Output the (x, y) coordinate of the center of the cell containing the given text.  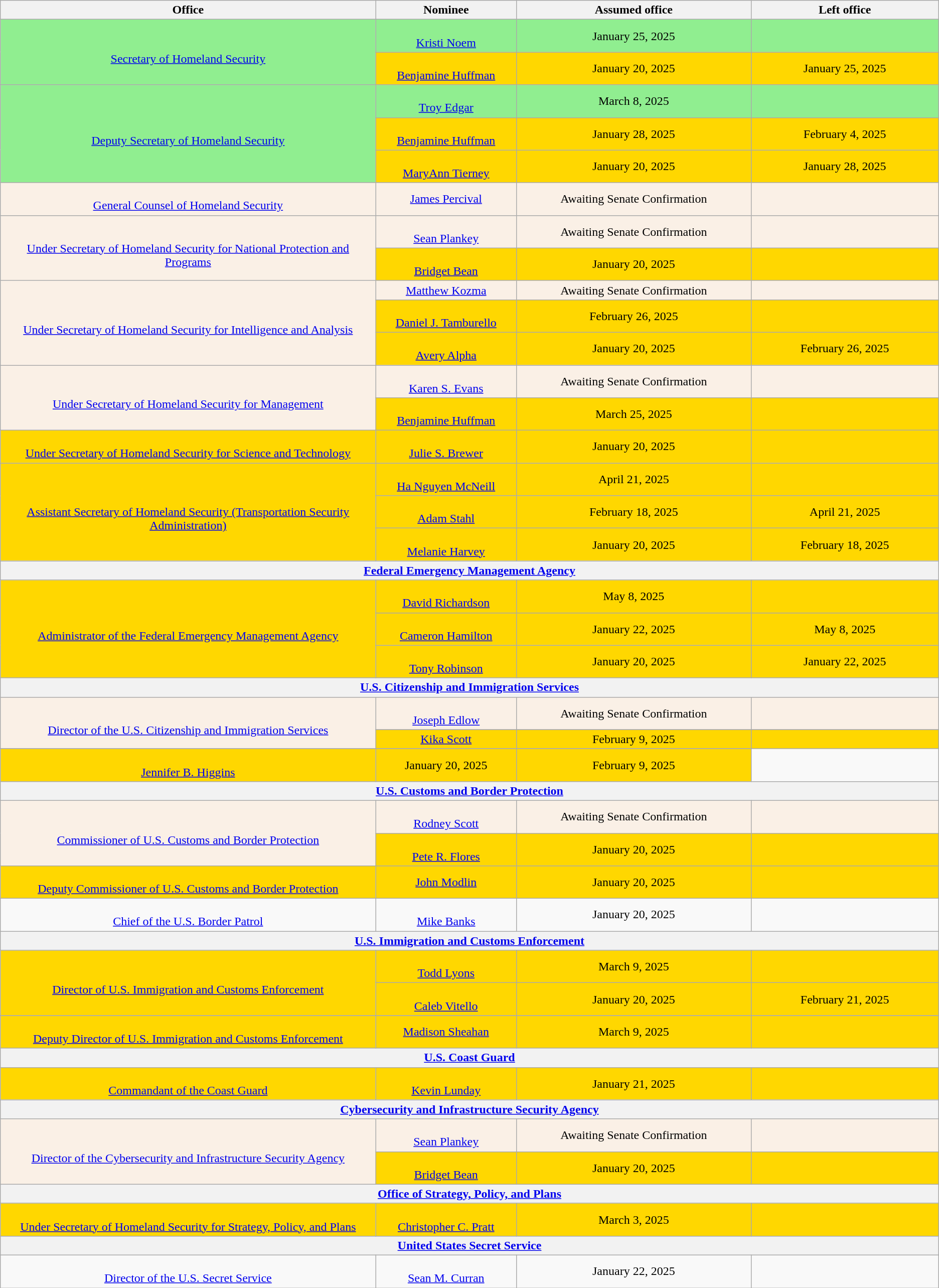
Assistant Secretary of Homeland Security (Transportation Security Administration) (188, 512)
Melanie Harvey (446, 545)
U.S. Customs and Border Protection (469, 791)
Left office (845, 10)
MaryAnn Tierney (446, 167)
Nominee (446, 10)
January 21, 2025 (634, 1084)
Under Secretary of Homeland Security for Intelligence and Analysis (188, 323)
Deputy Director of U.S. Immigration and Customs Enforcement (188, 1032)
Office (188, 10)
Sean M. Curran (446, 1271)
Under Secretary of Homeland Security for Management (188, 398)
February 21, 2025 (845, 999)
Director of the U.S. Secret Service (188, 1271)
Federal Emergency Management Agency (469, 570)
Director of the Cybersecurity and Infrastructure Security Agency (188, 1152)
Mike Banks (446, 915)
Jennifer B. Higgins (188, 765)
Rodney Scott (446, 817)
Daniel J. Tamburello (446, 316)
Karen S. Evans (446, 381)
Administrator of the Federal Emergency Management Agency (188, 629)
U.S. Citizenship and Immigration Services (469, 687)
Avery Alpha (446, 348)
Pete R. Flores (446, 849)
Deputy Commissioner of U.S. Customs and Border Protection (188, 882)
Madison Sheahan (446, 1032)
Christopher C. Pratt (446, 1219)
Matthew Kozma (446, 290)
February 4, 2025 (845, 133)
Under Secretary of Homeland Security for Science and Technology (188, 447)
Troy Edgar (446, 101)
James Percival (446, 199)
Chief of the U.S. Border Patrol (188, 915)
Director of the U.S. Citizenship and Immigration Services (188, 723)
Director of U.S. Immigration and Customs Enforcement (188, 983)
Under Secretary of Homeland Security for National Protection and Programs (188, 248)
Kristi Noem (446, 36)
Tony Robinson (446, 661)
Office of Strategy, Policy, and Plans (469, 1194)
Kevin Lunday (446, 1084)
Commissioner of U.S. Customs and Border Protection (188, 833)
Ha Nguyen McNeill (446, 480)
Cybersecurity and Infrastructure Security Agency (469, 1109)
Under Secretary of Homeland Security for Strategy, Policy, and Plans (188, 1219)
Kika Scott (446, 739)
United States Secret Service (469, 1245)
March 25, 2025 (634, 414)
John Modlin (446, 882)
Joseph Edlow (446, 713)
Deputy Secretary of Homeland Security (188, 133)
Todd Lyons (446, 966)
David Richardson (446, 596)
U.S. Immigration and Customs Enforcement (469, 941)
Cameron Hamilton (446, 629)
March 3, 2025 (634, 1219)
Commandant of the Coast Guard (188, 1084)
Adam Stahl (446, 512)
U.S. Coast Guard (469, 1058)
Secretary of Homeland Security (188, 52)
Caleb Vitello (446, 999)
Julie S. Brewer (446, 447)
General Counsel of Homeland Security (188, 199)
Assumed office (634, 10)
March 8, 2025 (634, 101)
